From the cell containing the given text, extract its center point as [X, Y] coordinate. 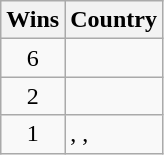
, , [114, 134]
Wins [33, 20]
6 [33, 58]
1 [33, 134]
Country [114, 20]
2 [33, 96]
